Extract the [x, y] coordinate from the center of the cell holding the provided text.  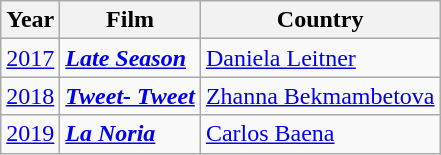
Carlos Baena [320, 134]
2019 [30, 134]
2017 [30, 58]
2018 [30, 96]
La Noria [130, 134]
Zhanna Bekmambetova [320, 96]
Tweet- Tweet [130, 96]
Country [320, 20]
Year [30, 20]
Late Season [130, 58]
Daniela Leitner [320, 58]
Film [130, 20]
